Find where the given text appears and provide that cell's center as [x, y] coordinate. 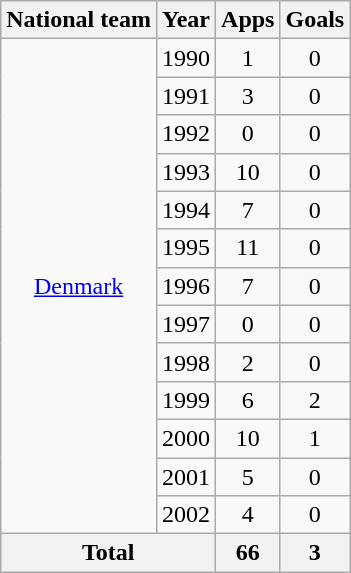
6 [248, 400]
Total [108, 553]
2001 [186, 477]
2002 [186, 515]
1994 [186, 210]
5 [248, 477]
1997 [186, 324]
1991 [186, 96]
Year [186, 20]
Apps [248, 20]
1993 [186, 172]
11 [248, 248]
Goals [315, 20]
1990 [186, 58]
1998 [186, 362]
Denmark [79, 286]
National team [79, 20]
1999 [186, 400]
1996 [186, 286]
2000 [186, 438]
1992 [186, 134]
4 [248, 515]
66 [248, 553]
1995 [186, 248]
